Locate the cell with the specified text and output its [X, Y] center coordinate. 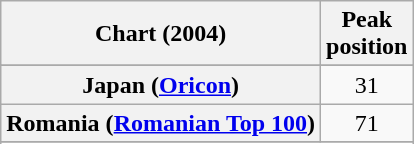
31 [367, 85]
71 [367, 123]
Japan (Oricon) [161, 85]
Peakposition [367, 34]
Chart (2004) [161, 34]
Romania (Romanian Top 100) [161, 123]
